Detect which cell encompasses the target text, then output its (X, Y) center coordinate. 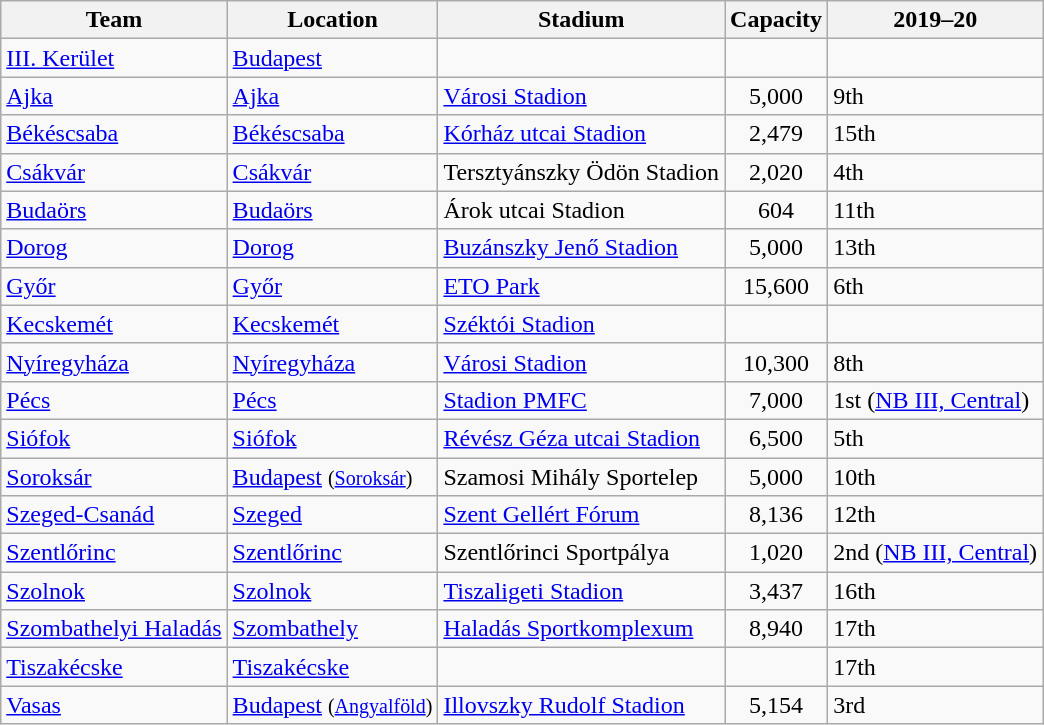
ETO Park (582, 286)
5th (936, 438)
Tersztyánszky Ödön Stadion (582, 172)
Stadion PMFC (582, 400)
Budapest (332, 58)
604 (776, 210)
Kórház utcai Stadion (582, 134)
Vasas (114, 705)
Révész Géza utcai Stadion (582, 438)
Szeged (332, 515)
6th (936, 286)
III. Kerület (114, 58)
2019–20 (936, 20)
3rd (936, 705)
Buzánszky Jenő Stadion (582, 248)
10,300 (776, 362)
Capacity (776, 20)
8,136 (776, 515)
Szombathely (332, 629)
Szeged-Csanád (114, 515)
2,020 (776, 172)
1st (NB III, Central) (936, 400)
4th (936, 172)
Szent Gellért Fórum (582, 515)
Soroksár (114, 477)
12th (936, 515)
Szamosi Mihály Sportelep (582, 477)
Árok utcai Stadion (582, 210)
8th (936, 362)
9th (936, 96)
Szombathelyi Haladás (114, 629)
Szentlőrinci Sportpálya (582, 553)
8,940 (776, 629)
Illovszky Rudolf Stadion (582, 705)
2nd (NB III, Central) (936, 553)
2,479 (776, 134)
7,000 (776, 400)
Tiszaligeti Stadion (582, 591)
Team (114, 20)
11th (936, 210)
3,437 (776, 591)
15,600 (776, 286)
1,020 (776, 553)
Budapest (Soroksár) (332, 477)
10th (936, 477)
Széktói Stadion (582, 324)
Budapest (Angyalföld) (332, 705)
16th (936, 591)
6,500 (776, 438)
15th (936, 134)
Location (332, 20)
13th (936, 248)
5,154 (776, 705)
Haladás Sportkomplexum (582, 629)
Stadium (582, 20)
